Capture the cell that displays the provided text and extract its [x, y] central coordinate. 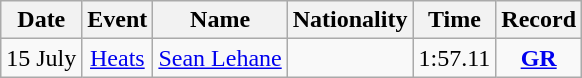
GR [539, 58]
Name [220, 20]
Sean Lehane [220, 58]
15 July [42, 58]
Heats [118, 58]
Date [42, 20]
Nationality [350, 20]
Time [454, 20]
1:57.11 [454, 58]
Event [118, 20]
Record [539, 20]
